Locate the cell with the specified text and output its (x, y) center coordinate. 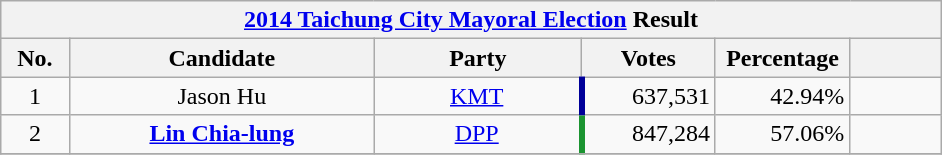
No. (34, 58)
DPP (478, 134)
Percentage (782, 58)
Candidate (222, 58)
42.94% (782, 96)
2014 Taichung City Mayoral Election Result (470, 20)
Votes (648, 58)
KMT (478, 96)
2 (34, 134)
637,531 (648, 96)
Party (478, 58)
57.06% (782, 134)
Lin Chia-lung (222, 134)
Jason Hu (222, 96)
847,284 (648, 134)
1 (34, 96)
